Return the [x, y] coordinate for the center point of the cell that contains the specified text.  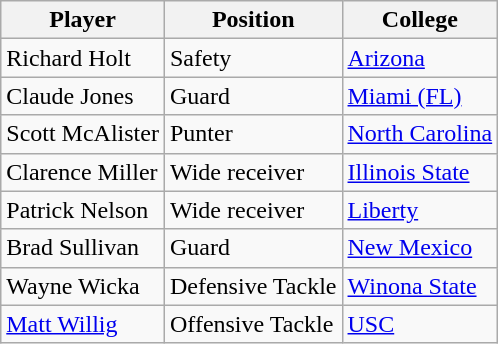
North Carolina [420, 134]
Punter [253, 134]
New Mexico [420, 248]
Safety [253, 58]
Arizona [420, 58]
USC [420, 324]
Liberty [420, 210]
Wayne Wicka [83, 286]
Winona State [420, 286]
Scott McAlister [83, 134]
Richard Holt [83, 58]
College [420, 20]
Position [253, 20]
Claude Jones [83, 96]
Offensive Tackle [253, 324]
Miami (FL) [420, 96]
Player [83, 20]
Brad Sullivan [83, 248]
Patrick Nelson [83, 210]
Illinois State [420, 172]
Matt Willig [83, 324]
Defensive Tackle [253, 286]
Clarence Miller [83, 172]
